Determine the [x, y] coordinate at the center of the cell enclosing the given text.  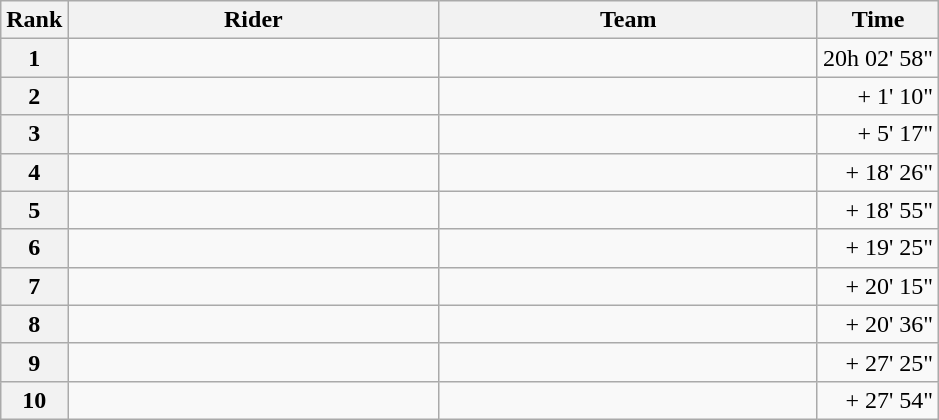
6 [34, 248]
Rider [254, 20]
+ 20' 15" [878, 286]
4 [34, 172]
+ 1' 10" [878, 96]
+ 27' 25" [878, 362]
8 [34, 324]
2 [34, 96]
+ 18' 26" [878, 172]
5 [34, 210]
3 [34, 134]
9 [34, 362]
+ 20' 36" [878, 324]
+ 18' 55" [878, 210]
20h 02' 58" [878, 58]
10 [34, 400]
Team [628, 20]
Time [878, 20]
Rank [34, 20]
7 [34, 286]
1 [34, 58]
+ 27' 54" [878, 400]
+ 5' 17" [878, 134]
+ 19' 25" [878, 248]
